Return the [X, Y] coordinate for the center point of the cell that contains the specified text.  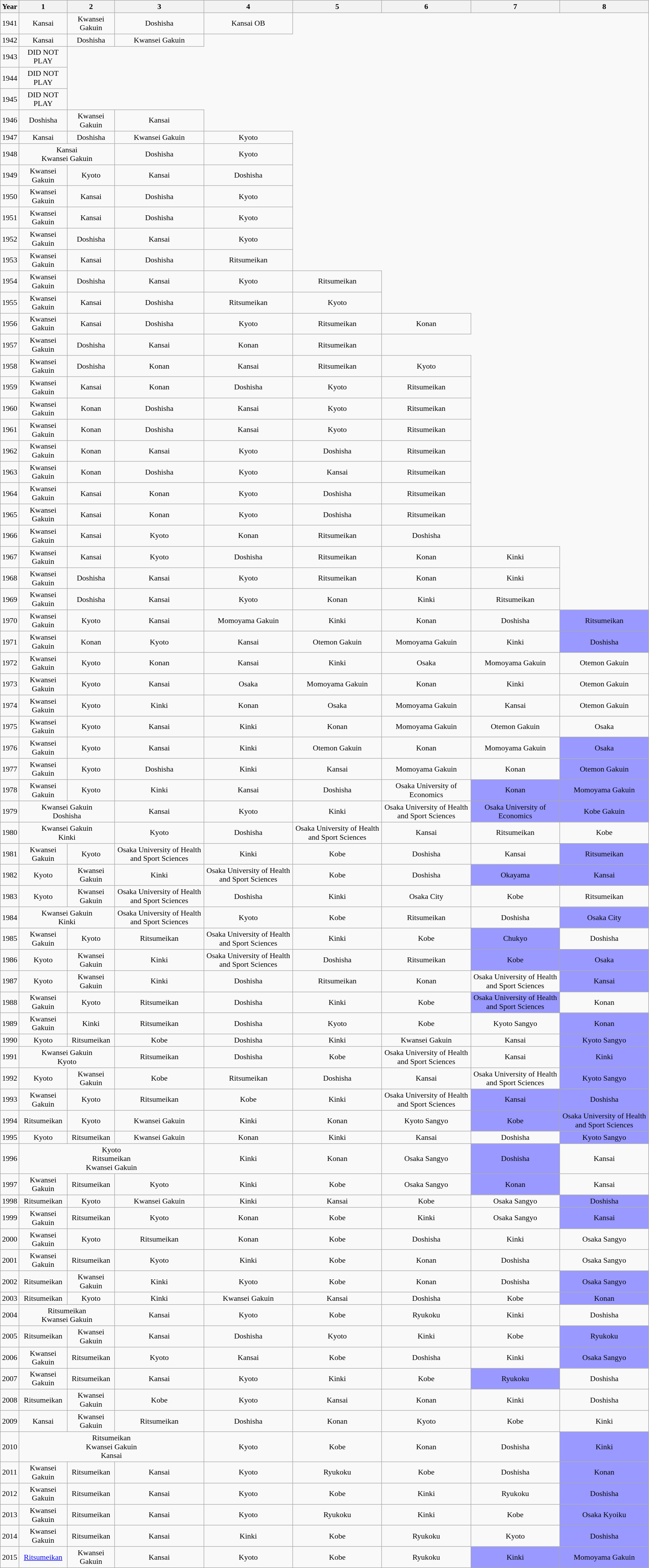
1964 [10, 493]
1989 [10, 1023]
2008 [10, 1400]
2009 [10, 1421]
1987 [10, 981]
2012 [10, 1493]
1966 [10, 536]
1977 [10, 769]
RitsumeikanKwansei Gakuin [67, 1315]
6 [426, 6]
Okayama [515, 875]
1965 [10, 514]
1942 [10, 40]
1950 [10, 197]
1959 [10, 387]
Kwansei GakuinKyoto [67, 1057]
2003 [10, 1298]
Osaka Kyoiku [604, 1515]
1993 [10, 1099]
1985 [10, 939]
1972 [10, 663]
1945 [10, 99]
1980 [10, 833]
1981 [10, 854]
1990 [10, 1040]
2011 [10, 1472]
Kwansei GakuinDoshisha [67, 811]
1967 [10, 557]
1999 [10, 1218]
Year [10, 6]
1975 [10, 726]
1983 [10, 896]
1943 [10, 57]
1955 [10, 303]
2006 [10, 1358]
1956 [10, 323]
1986 [10, 959]
2007 [10, 1378]
1957 [10, 345]
4 [248, 6]
1953 [10, 260]
8 [604, 6]
KansaiKwansei Gakuin [67, 154]
1992 [10, 1078]
1971 [10, 642]
1952 [10, 239]
1984 [10, 917]
1948 [10, 154]
1982 [10, 875]
2013 [10, 1515]
KyotoRitsumeikanKwansei Gakuin [112, 1159]
2000 [10, 1239]
1994 [10, 1121]
1 [43, 6]
2004 [10, 1315]
2002 [10, 1281]
2010 [10, 1447]
1963 [10, 472]
Kansai OB [248, 23]
1998 [10, 1201]
1960 [10, 408]
2014 [10, 1536]
1996 [10, 1159]
1949 [10, 175]
Kobe Gakuin [604, 811]
1954 [10, 281]
1946 [10, 120]
1970 [10, 620]
2005 [10, 1336]
1962 [10, 451]
3 [159, 6]
1944 [10, 78]
1947 [10, 137]
RitsumeikanKwansei GakuinKansai [112, 1447]
2001 [10, 1260]
5 [337, 6]
Chukyo [515, 939]
7 [515, 6]
1973 [10, 684]
1958 [10, 366]
1995 [10, 1137]
1941 [10, 23]
1978 [10, 790]
1979 [10, 811]
1976 [10, 748]
1974 [10, 705]
2 [91, 6]
1988 [10, 1002]
1961 [10, 429]
2015 [10, 1557]
1951 [10, 217]
1991 [10, 1057]
1968 [10, 578]
1997 [10, 1184]
1969 [10, 600]
